Locate the cell with the specified text and output its (x, y) center coordinate. 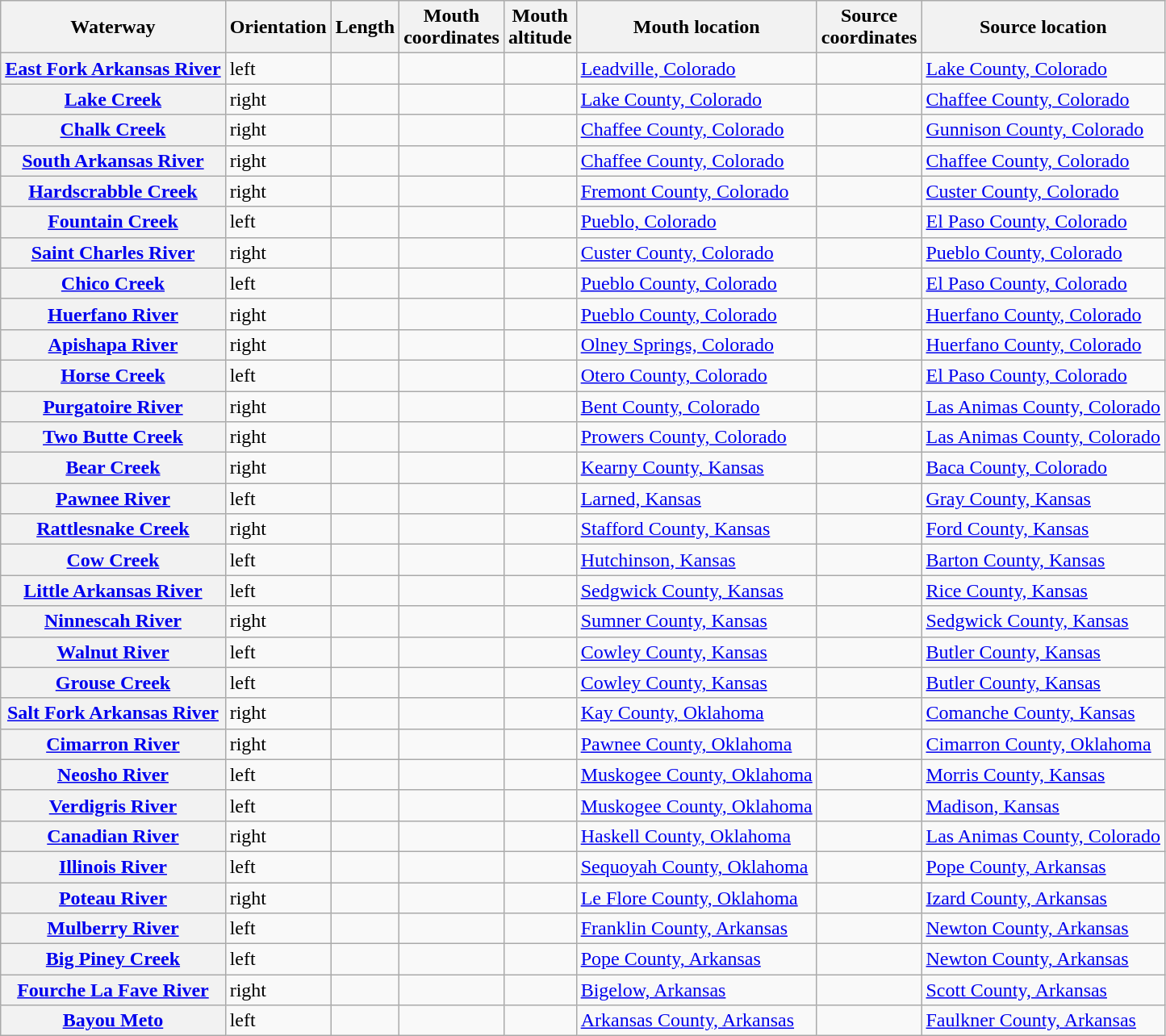
Hutchinson, Kansas (696, 560)
Larned, Kansas (696, 499)
Kay County, Oklahoma (696, 713)
Illinois River (113, 867)
Little Arkansas River (113, 591)
South Arkansas River (113, 161)
Hardscrabble Creek (113, 191)
Cow Creek (113, 560)
Walnut River (113, 652)
Olney Springs, Colorado (696, 345)
Ninnescah River (113, 621)
Izard County, Arkansas (1043, 898)
Le Flore County, Oklahoma (696, 898)
Length (365, 27)
Poteau River (113, 898)
Mouthcoordinates (452, 27)
Franklin County, Arkansas (696, 929)
Sequoyah County, Oklahoma (696, 867)
Otero County, Colorado (696, 375)
Source location (1043, 27)
Verdigris River (113, 805)
Stafford County, Kansas (696, 529)
Chico Creek (113, 283)
Madison, Kansas (1043, 805)
Scott County, Arkansas (1043, 990)
Fremont County, Colorado (696, 191)
Rattlesnake Creek (113, 529)
Chalk Creek (113, 130)
Sourcecoordinates (869, 27)
Faulkner County, Arkansas (1043, 1021)
Two Butte Creek (113, 437)
Neosho River (113, 775)
Cimarron River (113, 744)
Huerfano River (113, 314)
Barton County, Kansas (1043, 560)
Salt Fork Arkansas River (113, 713)
Orientation (278, 27)
Canadian River (113, 836)
Waterway (113, 27)
Haskell County, Oklahoma (696, 836)
Sumner County, Kansas (696, 621)
Gunnison County, Colorado (1043, 130)
Big Piney Creek (113, 959)
Mouth location (696, 27)
Rice County, Kansas (1043, 591)
Prowers County, Colorado (696, 437)
Gray County, Kansas (1043, 499)
Saint Charles River (113, 253)
Morris County, Kansas (1043, 775)
Cimarron County, Oklahoma (1043, 744)
Bayou Meto (113, 1021)
Pueblo, Colorado (696, 222)
Kearny County, Kansas (696, 468)
Bear Creek (113, 468)
Leadville, Colorado (696, 69)
Ford County, Kansas (1043, 529)
Bent County, Colorado (696, 406)
Baca County, Colorado (1043, 468)
Comanche County, Kansas (1043, 713)
Horse Creek (113, 375)
Pawnee County, Oklahoma (696, 744)
Grouse Creek (113, 683)
Fountain Creek (113, 222)
Purgatoire River (113, 406)
Fourche La Fave River (113, 990)
Mouthaltitude (540, 27)
Pawnee River (113, 499)
Apishapa River (113, 345)
Lake Creek (113, 99)
East Fork Arkansas River (113, 69)
Arkansas County, Arkansas (696, 1021)
Mulberry River (113, 929)
Bigelow, Arkansas (696, 990)
